Capture the cell that displays the provided text and extract its (X, Y) central coordinate. 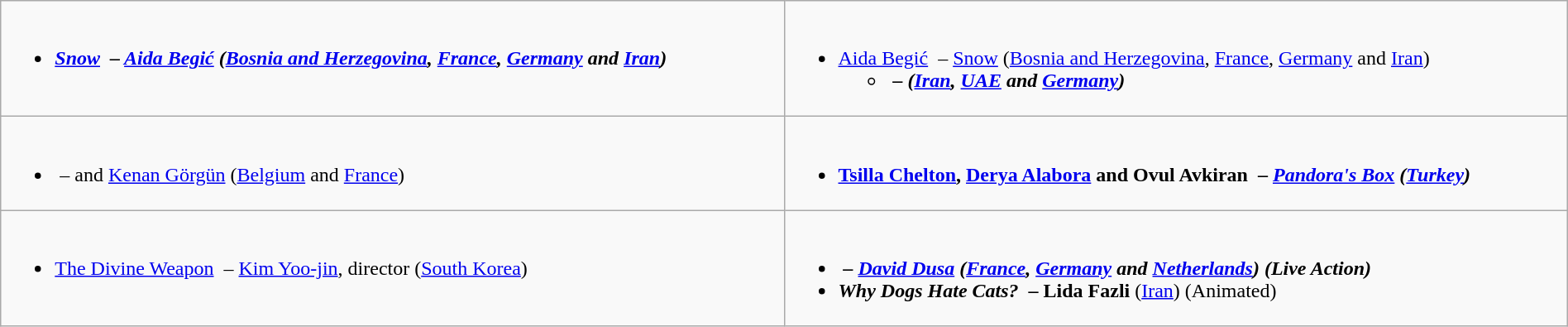
Snow – Aida Begić (Bosnia and Herzegovina, France, Germany and Iran) (392, 59)
Aida Begić – Snow (Bosnia and Herzegovina, France, Germany and Iran) – (Iran, UAE and Germany) (1176, 59)
– and Kenan Görgün (Belgium and France) (392, 164)
– David Dusa (France, Germany and Netherlands) (Live Action)Why Dogs Hate Cats? – Lida Fazli (Iran) (Animated) (1176, 268)
The Divine Weapon – Kim Yoo-jin, director (South Korea) (392, 268)
Tsilla Chelton, Derya Alabora and Ovul Avkiran – Pandora's Box (Turkey) (1176, 164)
